Capture the cell that displays the provided text and extract its (x, y) central coordinate. 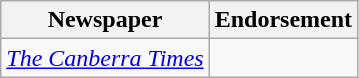
Endorsement (283, 20)
Newspaper (105, 20)
The Canberra Times (105, 58)
